Find where the given text appears and provide that cell's center as (X, Y) coordinate. 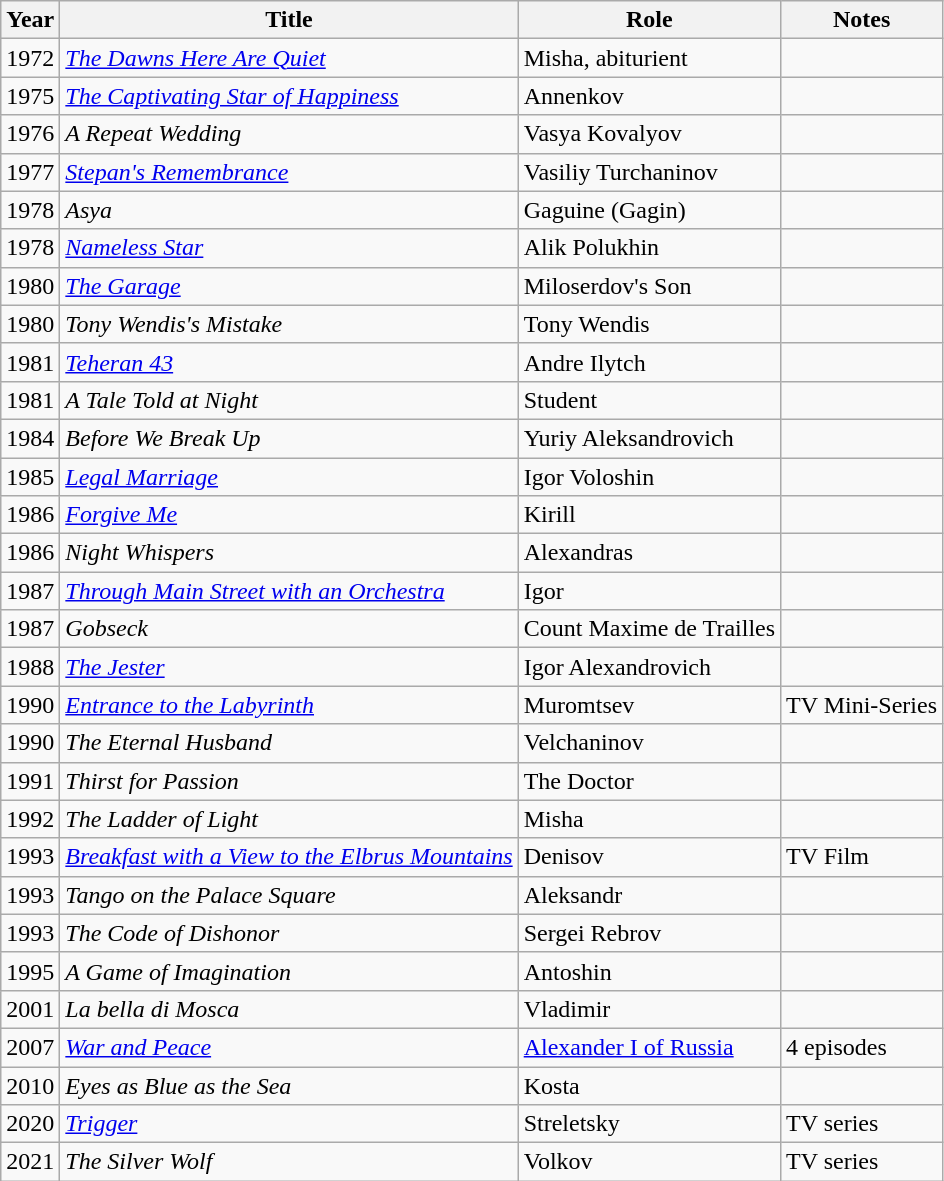
1992 (30, 819)
Teheran 43 (289, 362)
4 episodes (862, 1047)
Count Maxime de Trailles (649, 629)
Miloserdov's Son (649, 286)
Muromtsev (649, 705)
1984 (30, 438)
Kosta (649, 1085)
Student (649, 400)
Aleksandr (649, 895)
Igor Alexandrovich (649, 667)
1995 (30, 971)
Vladimir (649, 1009)
Misha, abiturient (649, 58)
Tony Wendis's Mistake (289, 324)
Tango on the Palace Square (289, 895)
War and Peace (289, 1047)
2010 (30, 1085)
Igor (649, 591)
Forgive Me (289, 515)
Antoshin (649, 971)
Title (289, 20)
TV Film (862, 857)
Vasya Kovalyov (649, 134)
The Dawns Here Are Quiet (289, 58)
A Repeat Wedding (289, 134)
Eyes as Blue as the Sea (289, 1085)
A Game of Imagination (289, 971)
Entrance to the Labyrinth (289, 705)
2021 (30, 1162)
Role (649, 20)
Alexander I of Russia (649, 1047)
Tony Wendis (649, 324)
Stepan's Remembrance (289, 172)
Alexandras (649, 553)
Sergei Rebrov (649, 933)
TV Mini-Series (862, 705)
1991 (30, 781)
The Ladder of Light (289, 819)
The Code of Dishonor (289, 933)
The Silver Wolf (289, 1162)
Gaguine (Gagin) (649, 210)
The Eternal Husband (289, 743)
Notes (862, 20)
Igor Voloshin (649, 477)
Volkov (649, 1162)
Misha (649, 819)
Streletsky (649, 1124)
Thirst for Рassion (289, 781)
The Garage (289, 286)
The Captivating Star of Happiness (289, 96)
A Tale Told at Night (289, 400)
1976 (30, 134)
1988 (30, 667)
Andre Ilytch (649, 362)
2020 (30, 1124)
La bella di Mosca (289, 1009)
Gobseck (289, 629)
1975 (30, 96)
The Jester (289, 667)
Trigger (289, 1124)
1977 (30, 172)
The Doctor (649, 781)
2001 (30, 1009)
Asya (289, 210)
Vasiliy Turchaninov (649, 172)
Breakfast with a View to the Elbrus Mountains (289, 857)
Alik Polukhin (649, 248)
Kirill (649, 515)
2007 (30, 1047)
1985 (30, 477)
Denisov (649, 857)
Annenkov (649, 96)
Before We Break Up (289, 438)
Velchaninov (649, 743)
Nameless Star (289, 248)
Year (30, 20)
Yuriy Aleksandrovich (649, 438)
1972 (30, 58)
Legal Marriage (289, 477)
Night Whispers (289, 553)
Through Main Street with an Orchestra (289, 591)
